Capture the cell that displays the provided text and extract its [X, Y] central coordinate. 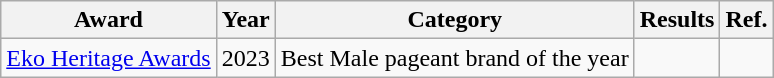
Eko Heritage Awards [108, 58]
Award [108, 20]
Year [246, 20]
2023 [246, 58]
Best Male pageant brand of the year [454, 58]
Category [454, 20]
Ref. [746, 20]
Results [677, 20]
